Output the [x, y] coordinate of the center of the cell containing the given text.  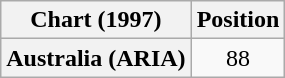
Chart (1997) [96, 20]
Position [238, 20]
88 [238, 58]
Australia (ARIA) [96, 58]
